Scan for the cell matching the given text and deliver its [X, Y] coordinate at center. 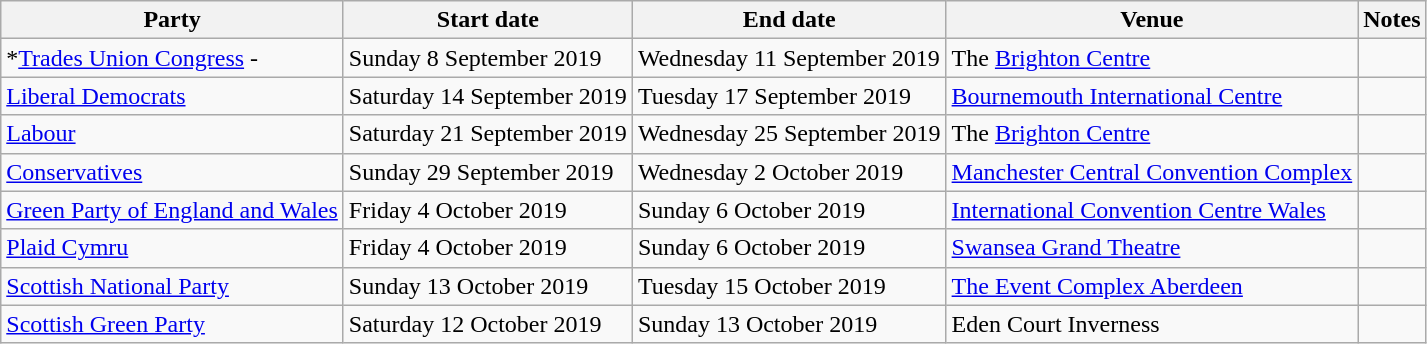
Notes [1392, 20]
Party [172, 20]
Scottish National Party [172, 286]
Green Party of England and Wales [172, 210]
Labour [172, 134]
Conservatives [172, 172]
End date [789, 20]
Scottish Green Party [172, 324]
Tuesday 15 October 2019 [789, 286]
Wednesday 25 September 2019 [789, 134]
Wednesday 11 September 2019 [789, 58]
Tuesday 17 September 2019 [789, 96]
Eden Court Inverness [1152, 324]
Plaid Cymru [172, 248]
Saturday 21 September 2019 [488, 134]
Sunday 8 September 2019 [488, 58]
Start date [488, 20]
The Event Complex Aberdeen [1152, 286]
Liberal Democrats [172, 96]
Sunday 29 September 2019 [488, 172]
Wednesday 2 October 2019 [789, 172]
Venue [1152, 20]
Saturday 14 September 2019 [488, 96]
Swansea Grand Theatre [1152, 248]
Bournemouth International Centre [1152, 96]
International Convention Centre Wales [1152, 210]
*Trades Union Congress - [172, 58]
Manchester Central Convention Complex [1152, 172]
Saturday 12 October 2019 [488, 324]
